For the text-containing cell, return its midpoint in [X, Y] coordinate format. 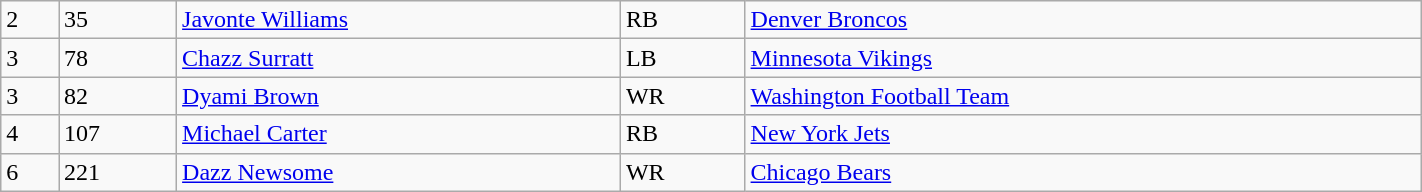
2 [30, 20]
4 [30, 134]
Washington Football Team [1083, 96]
35 [118, 20]
Chazz Surratt [399, 58]
221 [118, 172]
Javonte Williams [399, 20]
Denver Broncos [1083, 20]
Michael Carter [399, 134]
Dazz Newsome [399, 172]
Minnesota Vikings [1083, 58]
New York Jets [1083, 134]
Chicago Bears [1083, 172]
78 [118, 58]
82 [118, 96]
107 [118, 134]
LB [682, 58]
6 [30, 172]
Dyami Brown [399, 96]
